Output the [X, Y] coordinate of the center of the cell containing the given text.  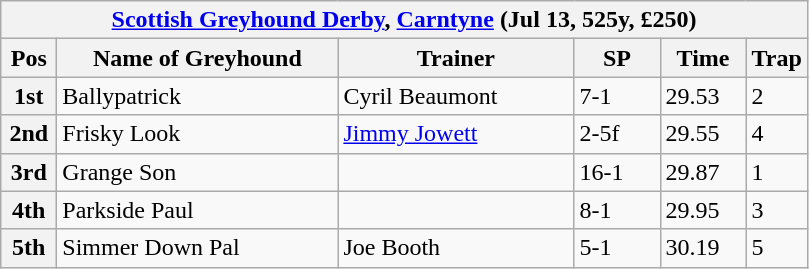
Trainer [456, 58]
5-1 [617, 248]
Simmer Down Pal [198, 248]
Joe Booth [456, 248]
29.53 [703, 96]
Jimmy Jowett [456, 134]
Grange Son [198, 172]
30.19 [703, 248]
29.55 [703, 134]
2nd [29, 134]
29.95 [703, 210]
7-1 [617, 96]
5th [29, 248]
Scottish Greyhound Derby, Carntyne (Jul 13, 525y, £250) [404, 20]
8-1 [617, 210]
Frisky Look [198, 134]
Trap [776, 58]
29.87 [703, 172]
Name of Greyhound [198, 58]
2-5f [617, 134]
Pos [29, 58]
2 [776, 96]
3rd [29, 172]
16-1 [617, 172]
Time [703, 58]
3 [776, 210]
Cyril Beaumont [456, 96]
1st [29, 96]
1 [776, 172]
Ballypatrick [198, 96]
SP [617, 58]
Parkside Paul [198, 210]
4 [776, 134]
4th [29, 210]
5 [776, 248]
